Return the [x, y] coordinate for the center point of the cell that contains the specified text.  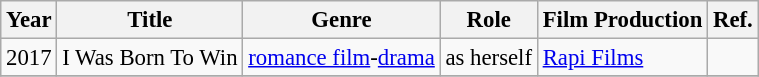
Rapi Films [622, 58]
Year [29, 20]
2017 [29, 58]
romance film-drama [342, 58]
Film Production [622, 20]
as herself [488, 58]
Ref. [733, 20]
Role [488, 20]
Title [150, 20]
I Was Born To Win [150, 58]
Genre [342, 20]
